Find where the given text appears and provide that cell's center as (x, y) coordinate. 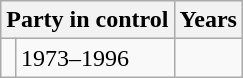
Years (208, 20)
1973–1996 (94, 58)
Party in control (88, 20)
